Detect which cell encompasses the target text, then output its (X, Y) center coordinate. 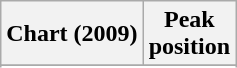
Chart (2009) (72, 34)
Peak position (189, 34)
